Provide the (x, y) coordinate of the cell's center where the given text is located.  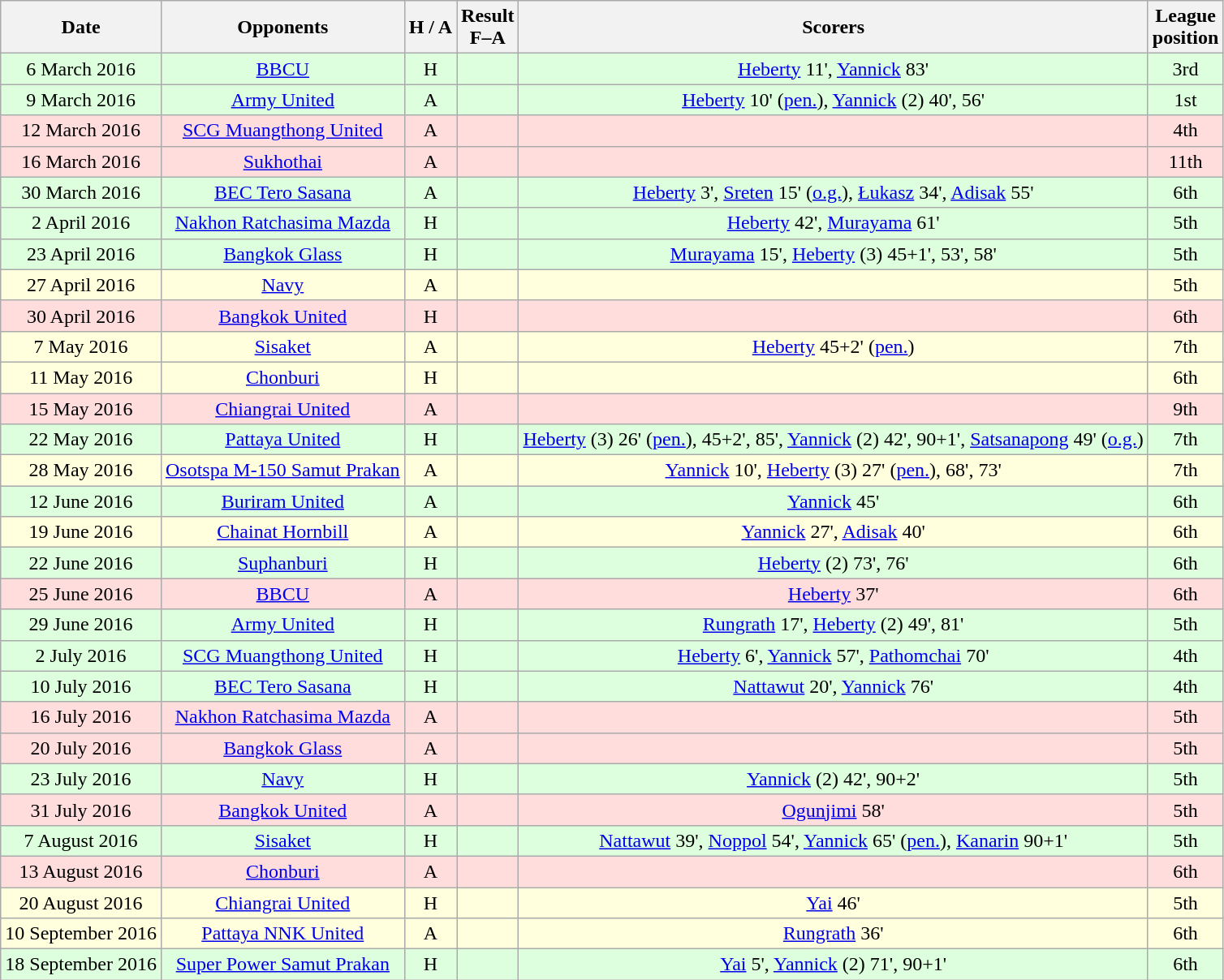
Yannick 10', Heberty (3) 27' (pen.), 68', 73' (833, 471)
Opponents (282, 28)
Leagueposition (1185, 28)
Sukhothai (282, 161)
30 March 2016 (81, 192)
10 July 2016 (81, 686)
Yannick 27', Adisak 40' (833, 532)
H / A (430, 28)
Yannick 45' (833, 501)
25 June 2016 (81, 594)
31 July 2016 (81, 810)
Scorers (833, 28)
2 April 2016 (81, 223)
1st (1185, 100)
Nattawut 20', Yannick 76' (833, 686)
20 July 2016 (81, 748)
Heberty 10' (pen.), Yannick (2) 40', 56' (833, 100)
11 May 2016 (81, 377)
19 June 2016 (81, 532)
7 August 2016 (81, 840)
Yannick (2) 42', 90+2' (833, 779)
Heberty (2) 73', 76' (833, 563)
28 May 2016 (81, 471)
Pattaya United (282, 440)
7 May 2016 (81, 346)
22 June 2016 (81, 563)
12 March 2016 (81, 131)
3rd (1185, 69)
Suphanburi (282, 563)
9th (1185, 408)
Super Power Samut Prakan (282, 965)
9 March 2016 (81, 100)
20 August 2016 (81, 903)
Heberty 11', Yannick 83' (833, 69)
10 September 2016 (81, 934)
27 April 2016 (81, 285)
15 May 2016 (81, 408)
23 July 2016 (81, 779)
23 April 2016 (81, 254)
Heberty 37' (833, 594)
ResultF–A (488, 28)
16 July 2016 (81, 717)
Heberty 3', Sreten 15' (o.g.), Łukasz 34', Adisak 55' (833, 192)
Heberty 42', Murayama 61' (833, 223)
Chainat Hornbill (282, 532)
Pattaya NNK United (282, 934)
Osotspa M-150 Samut Prakan (282, 471)
Yai 46' (833, 903)
13 August 2016 (81, 871)
Heberty 6', Yannick 57', Pathomchai 70' (833, 655)
Nattawut 39', Noppol 54', Yannick 65' (pen.), Kanarin 90+1' (833, 840)
29 June 2016 (81, 625)
Ogunjimi 58' (833, 810)
2 July 2016 (81, 655)
22 May 2016 (81, 440)
30 April 2016 (81, 316)
Yai 5', Yannick (2) 71', 90+1' (833, 965)
Buriram United (282, 501)
Heberty 45+2' (pen.) (833, 346)
Rungrath 17', Heberty (2) 49', 81' (833, 625)
11th (1185, 161)
Murayama 15', Heberty (3) 45+1', 53', 58' (833, 254)
16 March 2016 (81, 161)
18 September 2016 (81, 965)
12 June 2016 (81, 501)
Heberty (3) 26' (pen.), 45+2', 85', Yannick (2) 42', 90+1', Satsanapong 49' (o.g.) (833, 440)
Date (81, 28)
Rungrath 36' (833, 934)
6 March 2016 (81, 69)
